Detect which cell encompasses the target text, then output its [X, Y] center coordinate. 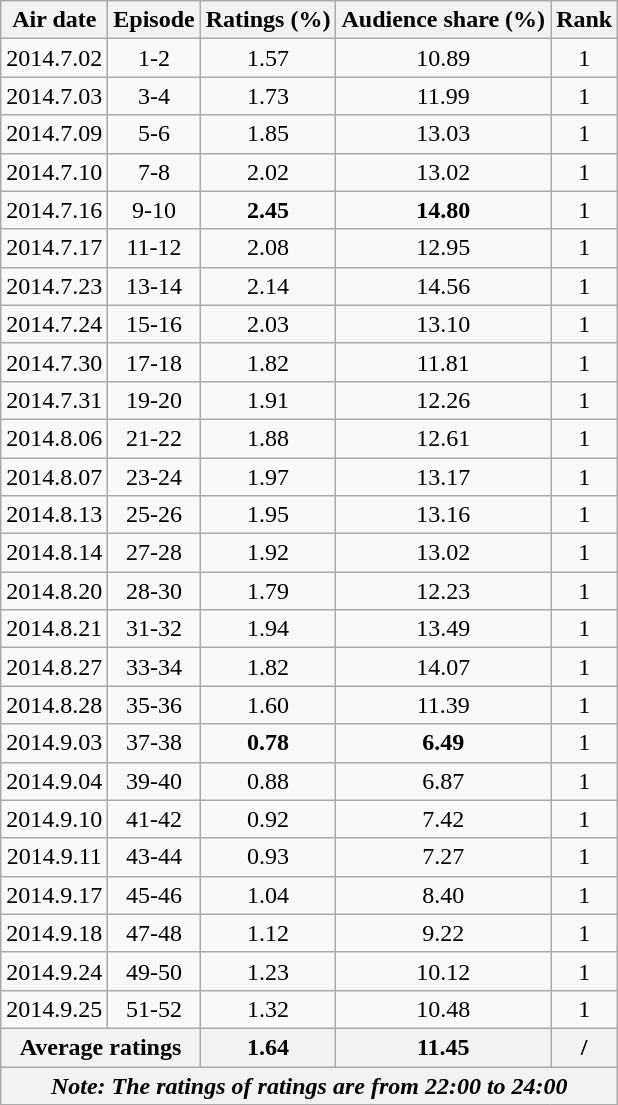
49-50 [154, 971]
2014.9.18 [54, 933]
10.89 [444, 58]
Episode [154, 20]
43-44 [154, 857]
2014.7.31 [54, 400]
6.49 [444, 743]
2014.7.03 [54, 96]
47-48 [154, 933]
2014.7.02 [54, 58]
31-32 [154, 629]
2014.9.11 [54, 857]
2014.7.10 [54, 172]
13.10 [444, 324]
33-34 [154, 667]
2014.8.07 [54, 477]
2.14 [268, 286]
13.17 [444, 477]
17-18 [154, 362]
1.04 [268, 895]
2014.7.30 [54, 362]
41-42 [154, 819]
Average ratings [101, 1047]
12.23 [444, 591]
2014.8.06 [54, 438]
2014.9.25 [54, 1009]
0.88 [268, 781]
2.02 [268, 172]
19-20 [154, 400]
0.93 [268, 857]
1.88 [268, 438]
9.22 [444, 933]
39-40 [154, 781]
35-36 [154, 705]
7.27 [444, 857]
2014.9.04 [54, 781]
45-46 [154, 895]
2014.9.03 [54, 743]
11-12 [154, 248]
12.95 [444, 248]
10.48 [444, 1009]
13.16 [444, 515]
2014.7.24 [54, 324]
2014.9.10 [54, 819]
6.87 [444, 781]
14.56 [444, 286]
1.95 [268, 515]
0.92 [268, 819]
1-2 [154, 58]
7.42 [444, 819]
Ratings (%) [268, 20]
2014.8.28 [54, 705]
0.78 [268, 743]
9-10 [154, 210]
7-8 [154, 172]
2014.7.23 [54, 286]
2014.8.20 [54, 591]
1.91 [268, 400]
1.94 [268, 629]
1.12 [268, 933]
2014.7.16 [54, 210]
23-24 [154, 477]
11.99 [444, 96]
2014.7.17 [54, 248]
8.40 [444, 895]
14.80 [444, 210]
14.07 [444, 667]
1.60 [268, 705]
2014.9.24 [54, 971]
13.49 [444, 629]
Note: The ratings of ratings are from 22:00 to 24:00 [310, 1085]
11.39 [444, 705]
11.81 [444, 362]
28-30 [154, 591]
2014.9.17 [54, 895]
11.45 [444, 1047]
1.32 [268, 1009]
1.92 [268, 553]
12.61 [444, 438]
2.08 [268, 248]
1.73 [268, 96]
13-14 [154, 286]
Audience share (%) [444, 20]
51-52 [154, 1009]
5-6 [154, 134]
Rank [584, 20]
1.64 [268, 1047]
25-26 [154, 515]
2.45 [268, 210]
1.23 [268, 971]
2014.8.27 [54, 667]
Air date [54, 20]
37-38 [154, 743]
10.12 [444, 971]
2014.8.13 [54, 515]
21-22 [154, 438]
/ [584, 1047]
2014.8.14 [54, 553]
2.03 [268, 324]
1.57 [268, 58]
2014.7.09 [54, 134]
1.79 [268, 591]
1.97 [268, 477]
15-16 [154, 324]
2014.8.21 [54, 629]
3-4 [154, 96]
1.85 [268, 134]
12.26 [444, 400]
27-28 [154, 553]
13.03 [444, 134]
